Capture the cell that displays the provided text and extract its (x, y) central coordinate. 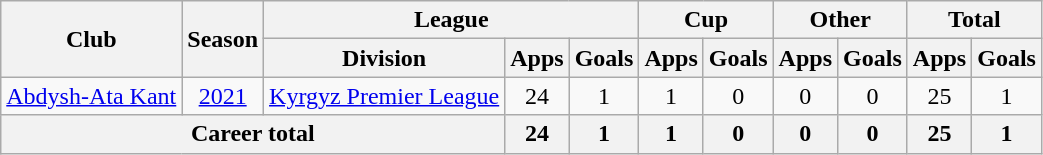
Season (223, 39)
League (452, 20)
Club (92, 39)
Division (384, 58)
2021 (223, 96)
Abdysh-Ata Kant (92, 96)
Kyrgyz Premier League (384, 96)
Cup (706, 20)
Career total (253, 134)
Total (974, 20)
Other (840, 20)
